Search for the cell housing the specified text and yield its (x, y) center coordinate. 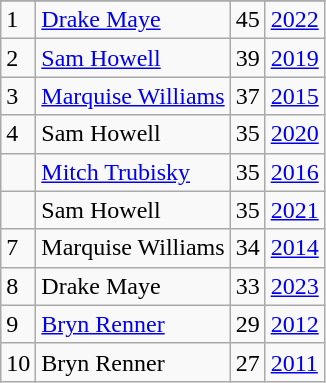
45 (248, 20)
2014 (294, 248)
9 (18, 324)
2023 (294, 286)
1 (18, 20)
34 (248, 248)
27 (248, 362)
2020 (294, 134)
10 (18, 362)
7 (18, 248)
8 (18, 286)
2019 (294, 58)
3 (18, 96)
4 (18, 134)
33 (248, 286)
2015 (294, 96)
2021 (294, 210)
39 (248, 58)
2016 (294, 172)
2011 (294, 362)
2012 (294, 324)
37 (248, 96)
Mitch Trubisky (133, 172)
2022 (294, 20)
29 (248, 324)
2 (18, 58)
